Identify which cell holds the provided text, then report its [x, y] central coordinate. 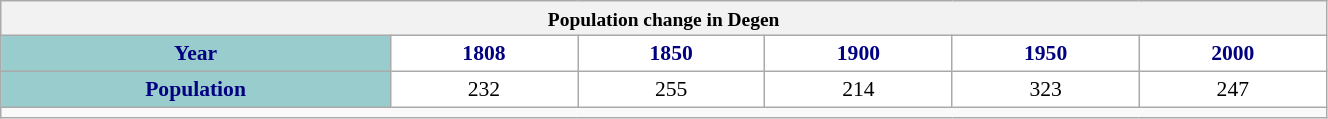
Population [196, 90]
1950 [1046, 54]
247 [1232, 90]
214 [858, 90]
255 [672, 90]
1850 [672, 54]
1900 [858, 54]
2000 [1232, 54]
323 [1046, 90]
Population change in Degen [664, 18]
232 [484, 90]
Year [196, 54]
1808 [484, 54]
